Return [x, y] of the center of cell containing provided text 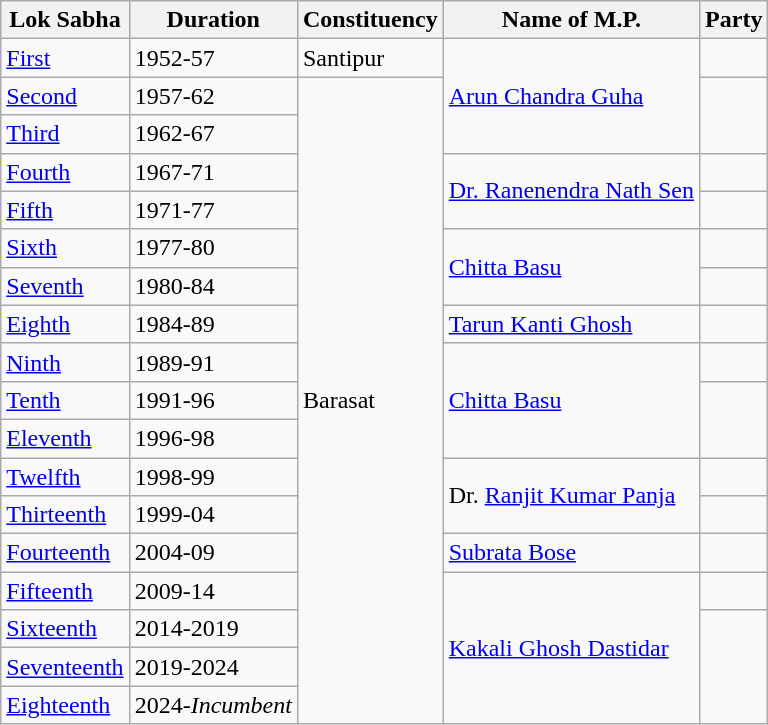
Thirteenth [65, 515]
1962-67 [213, 134]
Eleventh [65, 438]
Party [734, 20]
Fifteenth [65, 591]
2014-2019 [213, 629]
Sixteenth [65, 629]
2004-09 [213, 553]
Fifth [65, 210]
Seventeenth [65, 667]
Dr. Ranjit Kumar Panja [571, 496]
Second [65, 96]
Eighteenth [65, 705]
Arun Chandra Guha [571, 96]
Fourteenth [65, 553]
Dr. Ranenendra Nath Sen [571, 191]
Ninth [65, 362]
1991-96 [213, 400]
1952-57 [213, 58]
Barasat [370, 400]
1971-77 [213, 210]
Tarun Kanti Ghosh [571, 324]
2009-14 [213, 591]
Third [65, 134]
Duration [213, 20]
Name of M.P. [571, 20]
1989-91 [213, 362]
2019-2024 [213, 667]
Lok Sabha [65, 20]
Twelfth [65, 477]
Subrata Bose [571, 553]
Sixth [65, 248]
1977-80 [213, 248]
1998-99 [213, 477]
Seventh [65, 286]
1999-04 [213, 515]
1980-84 [213, 286]
1957-62 [213, 96]
Santipur [370, 58]
First [65, 58]
Tenth [65, 400]
1984-89 [213, 324]
1996-98 [213, 438]
Fourth [65, 172]
1967-71 [213, 172]
Constituency [370, 20]
2024-Incumbent [213, 705]
Kakali Ghosh Dastidar [571, 648]
Eighth [65, 324]
